Return (X, Y) of the center of cell containing provided text 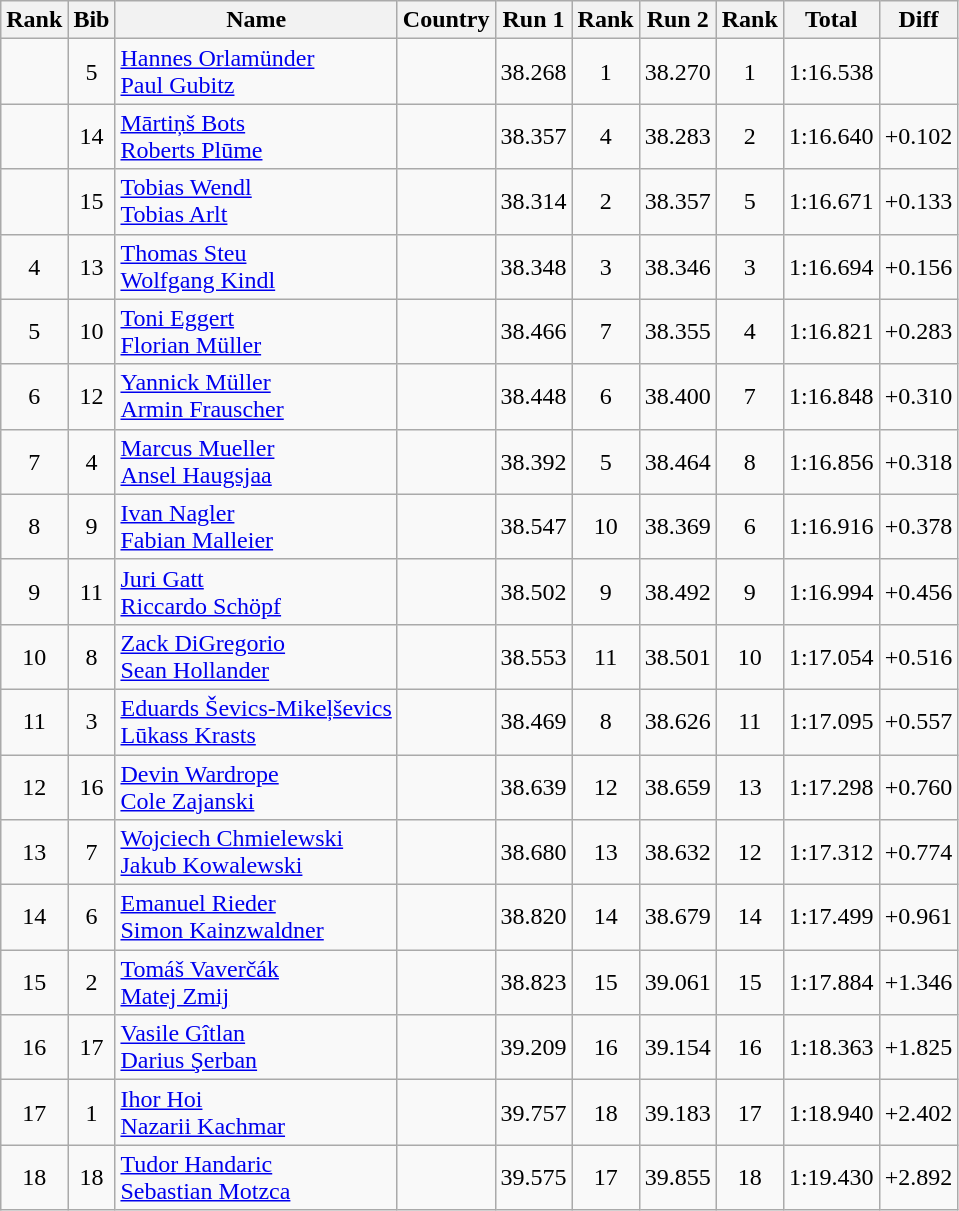
Eduards Ševics-MikeļševicsLūkass Krasts (256, 722)
1:17.095 (831, 722)
1:16.640 (831, 136)
1:17.499 (831, 918)
1:16.538 (831, 72)
1:18.940 (831, 1112)
1:17.054 (831, 656)
+0.156 (918, 266)
1:17.312 (831, 852)
39.855 (678, 1178)
39.575 (534, 1178)
Tomáš VaverčákMatej Zmij (256, 982)
+0.102 (918, 136)
+2.892 (918, 1178)
38.392 (534, 462)
38.464 (678, 462)
38.348 (534, 266)
+0.557 (918, 722)
38.823 (534, 982)
39.183 (678, 1112)
38.639 (534, 786)
38.448 (534, 396)
+1.346 (918, 982)
39.209 (534, 1048)
+0.961 (918, 918)
Name (256, 20)
+0.516 (918, 656)
38.400 (678, 396)
38.346 (678, 266)
1:16.848 (831, 396)
Bib (92, 20)
Diff (918, 20)
Tobias WendlTobias Arlt (256, 202)
1:16.916 (831, 526)
39.061 (678, 982)
38.547 (534, 526)
Marcus MuellerAnsel Haugsjaa (256, 462)
Emanuel RiederSimon Kainzwaldner (256, 918)
38.355 (678, 332)
38.268 (534, 72)
Total (831, 20)
38.626 (678, 722)
38.632 (678, 852)
+0.456 (918, 592)
Thomas SteuWolfgang Kindl (256, 266)
Ivan NaglerFabian Malleier (256, 526)
+0.774 (918, 852)
38.469 (534, 722)
1:16.856 (831, 462)
Juri GattRiccardo Schöpf (256, 592)
38.659 (678, 786)
1:16.671 (831, 202)
38.680 (534, 852)
Vasile GîtlanDarius Şerban (256, 1048)
38.492 (678, 592)
38.502 (534, 592)
39.154 (678, 1048)
Country (446, 20)
38.820 (534, 918)
Run 2 (678, 20)
+0.310 (918, 396)
+0.760 (918, 786)
Toni EggertFlorian Müller (256, 332)
Yannick MüllerArmin Frauscher (256, 396)
+0.378 (918, 526)
1:17.884 (831, 982)
1:17.298 (831, 786)
1:16.821 (831, 332)
38.466 (534, 332)
+0.318 (918, 462)
38.270 (678, 72)
+2.402 (918, 1112)
Ihor HoiNazarii Kachmar (256, 1112)
+1.825 (918, 1048)
1:16.994 (831, 592)
Run 1 (534, 20)
38.679 (678, 918)
+0.283 (918, 332)
+0.133 (918, 202)
Hannes OrlamünderPaul Gubitz (256, 72)
1:16.694 (831, 266)
38.283 (678, 136)
38.501 (678, 656)
1:18.363 (831, 1048)
Zack DiGregorioSean Hollander (256, 656)
Mārtiņš BotsRoberts Plūme (256, 136)
1:19.430 (831, 1178)
Devin WardropeCole Zajanski (256, 786)
Tudor HandaricSebastian Motzca (256, 1178)
Wojciech ChmielewskiJakub Kowalewski (256, 852)
39.757 (534, 1112)
38.553 (534, 656)
38.369 (678, 526)
38.314 (534, 202)
